For the text-containing cell, return its midpoint in (X, Y) coordinate format. 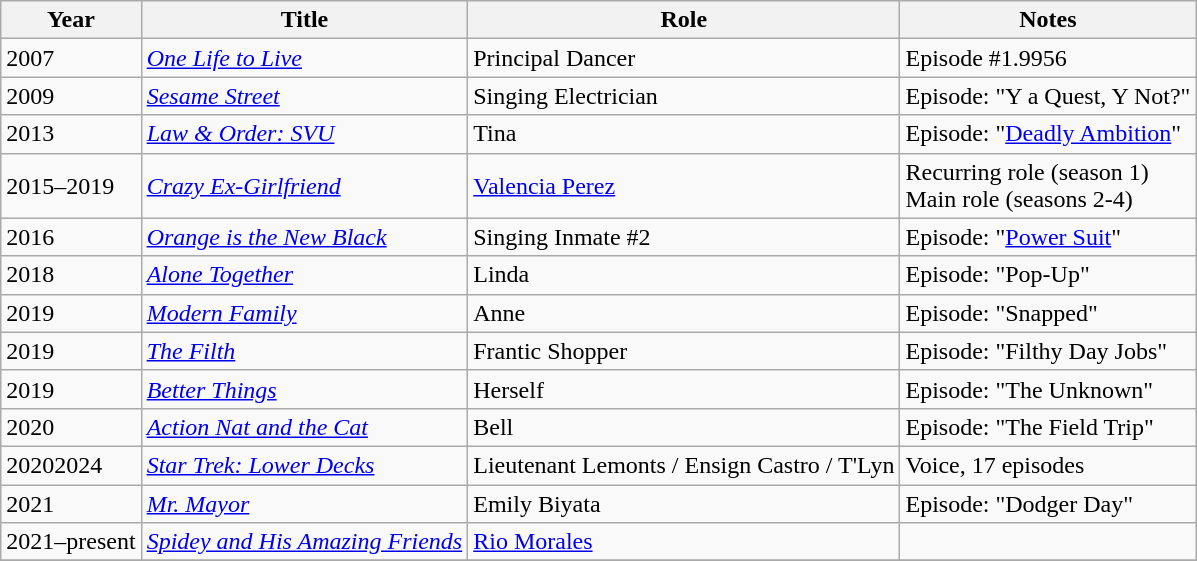
Episode: "Dodger Day" (1048, 503)
Tina (684, 134)
Bell (684, 427)
2013 (71, 134)
Emily Biyata (684, 503)
Episode: "Filthy Day Jobs" (1048, 351)
Lieutenant Lemonts / Ensign Castro / T'Lyn (684, 465)
Episode #1.9956 (1048, 58)
Crazy Ex-Girlfriend (304, 186)
Spidey and His Amazing Friends (304, 542)
Episode: "Y a Quest, Y Not?" (1048, 96)
Star Trek: Lower Decks (304, 465)
Valencia Perez (684, 186)
Action Nat and the Cat (304, 427)
Principal Dancer (684, 58)
Better Things (304, 389)
2018 (71, 275)
2016 (71, 237)
Alone Together (304, 275)
2015–2019 (71, 186)
Linda (684, 275)
Episode: "The Field Trip" (1048, 427)
Episode: "Pop-Up" (1048, 275)
The Filth (304, 351)
2021 (71, 503)
Recurring role (season 1)Main role (seasons 2-4) (1048, 186)
20202024 (71, 465)
Singing Electrician (684, 96)
Rio Morales (684, 542)
Frantic Shopper (684, 351)
Title (304, 20)
Anne (684, 313)
Voice, 17 episodes (1048, 465)
2020 (71, 427)
Year (71, 20)
Singing Inmate #2 (684, 237)
Orange is the New Black (304, 237)
Episode: "Deadly Ambition" (1048, 134)
2009 (71, 96)
2007 (71, 58)
Episode: "The Unknown" (1048, 389)
Episode: "Power Suit" (1048, 237)
2021–present (71, 542)
Episode: "Snapped" (1048, 313)
Sesame Street (304, 96)
Mr. Mayor (304, 503)
Law & Order: SVU (304, 134)
Role (684, 20)
Notes (1048, 20)
Herself (684, 389)
One Life to Live (304, 58)
Modern Family (304, 313)
